Find where the given text appears and provide that cell's center as (X, Y) coordinate. 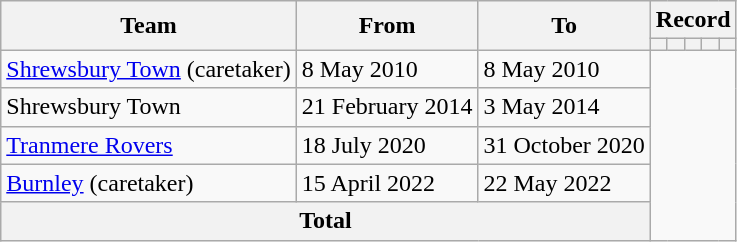
21 February 2014 (387, 107)
To (564, 26)
Team (149, 26)
15 April 2022 (387, 183)
From (387, 26)
31 October 2020 (564, 145)
22 May 2022 (564, 183)
Burnley (caretaker) (149, 183)
3 May 2014 (564, 107)
Shrewsbury Town (caretaker) (149, 69)
Record (693, 20)
Tranmere Rovers (149, 145)
Total (326, 221)
Shrewsbury Town (149, 107)
18 July 2020 (387, 145)
